Determine the (X, Y) coordinate at the center of the cell enclosing the given text.  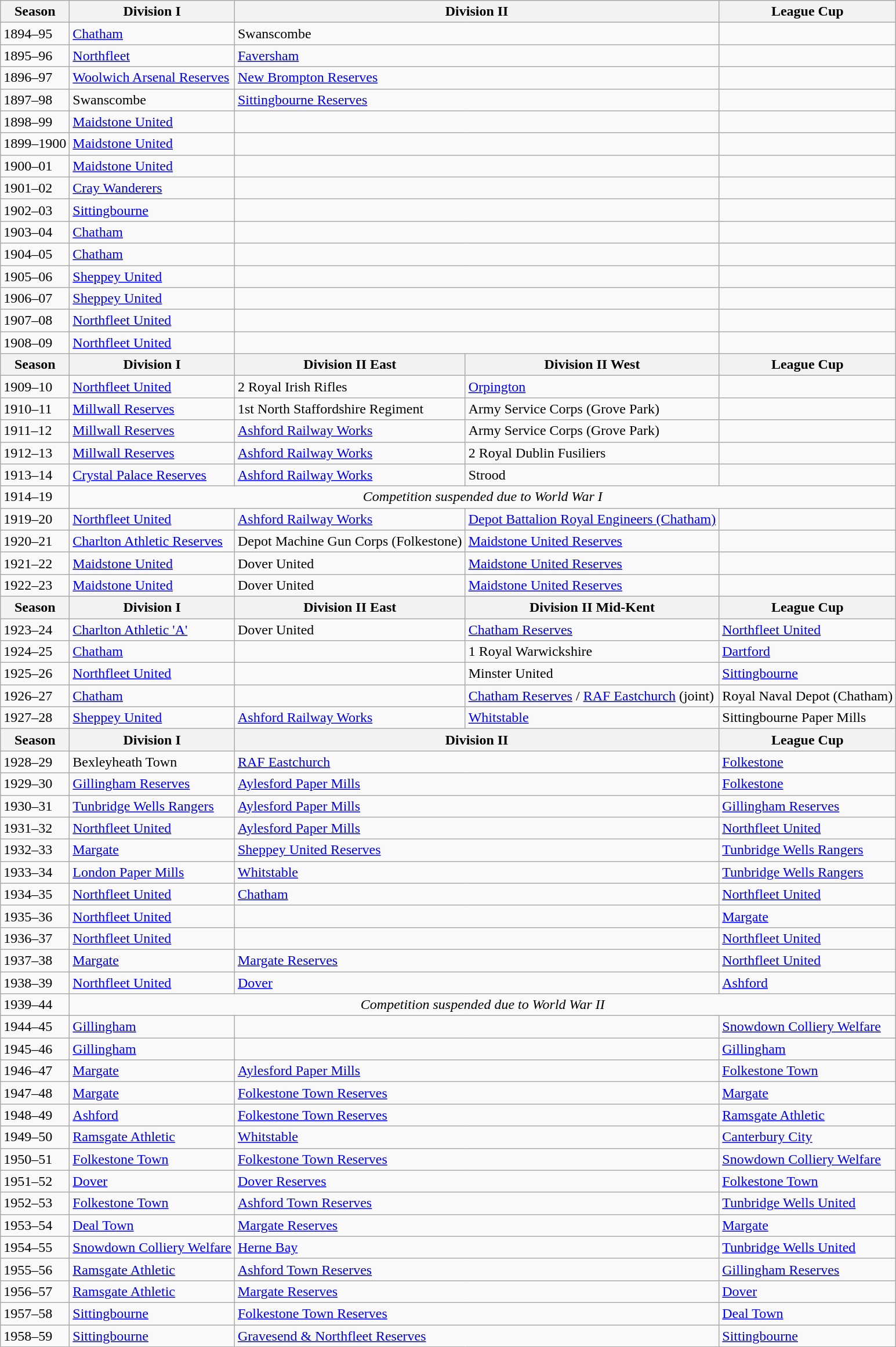
Division II West (592, 365)
Crystal Palace Reserves (152, 475)
1904–05 (35, 254)
1905–06 (35, 277)
1926–27 (35, 696)
1958–59 (35, 1335)
1945–46 (35, 1049)
1951–52 (35, 1181)
Faversham (477, 56)
RAF Eastchurch (477, 762)
1911–12 (35, 431)
1897–98 (35, 100)
1949–50 (35, 1137)
Cray Wanderers (152, 188)
1894–95 (35, 34)
Woolwich Arsenal Reserves (152, 78)
1927–28 (35, 718)
1913–14 (35, 475)
1898–99 (35, 122)
1920–21 (35, 541)
Chatham Reserves / RAF Eastchurch (joint) (592, 696)
Sittingbourne Paper Mills (807, 718)
1921–22 (35, 563)
Orpington (592, 387)
1909–10 (35, 387)
Royal Naval Depot (Chatham) (807, 696)
1903–04 (35, 232)
1928–29 (35, 762)
Chatham Reserves (592, 629)
1910–11 (35, 409)
2 Royal Irish Rifles (350, 387)
Gravesend & Northfleet Reserves (477, 1335)
Strood (592, 475)
Herne Bay (477, 1247)
1950–51 (35, 1159)
1 Royal Warwickshire (592, 652)
Dover Reserves (477, 1181)
1957–58 (35, 1313)
1922–23 (35, 585)
1923–24 (35, 629)
1930–31 (35, 806)
1955–56 (35, 1269)
1919–20 (35, 519)
Competition suspended due to World War I (483, 497)
London Paper Mills (152, 872)
Canterbury City (807, 1137)
1939–44 (35, 1005)
1954–55 (35, 1247)
1948–49 (35, 1115)
Charlton Athletic Reserves (152, 541)
1896–97 (35, 78)
1934–35 (35, 894)
1947–48 (35, 1093)
1938–39 (35, 983)
1953–54 (35, 1225)
New Brompton Reserves (477, 78)
Northfleet (152, 56)
1929–30 (35, 784)
1924–25 (35, 652)
Bexleyheath Town (152, 762)
Sittingbourne Reserves (477, 100)
1936–37 (35, 938)
2 Royal Dublin Fusiliers (592, 453)
1912–13 (35, 453)
1925–26 (35, 674)
1932–33 (35, 850)
1931–32 (35, 828)
1956–57 (35, 1291)
1895–96 (35, 56)
1946–47 (35, 1071)
Minster United (592, 674)
Competition suspended due to World War II (483, 1005)
1906–07 (35, 299)
1899–1900 (35, 144)
1901–02 (35, 188)
1944–45 (35, 1027)
Sheppey United Reserves (477, 850)
1937–38 (35, 960)
Depot Battalion Royal Engineers (Chatham) (592, 519)
1933–34 (35, 872)
1907–08 (35, 321)
1952–53 (35, 1203)
1908–09 (35, 343)
1900–01 (35, 166)
1914–19 (35, 497)
1935–36 (35, 916)
Charlton Athletic 'A' (152, 629)
Division II Mid-Kent (592, 607)
1st North Staffordshire Regiment (350, 409)
1902–03 (35, 210)
Depot Machine Gun Corps (Folkestone) (350, 541)
Dartford (807, 652)
